Identify which cell holds the provided text, then report its (x, y) central coordinate. 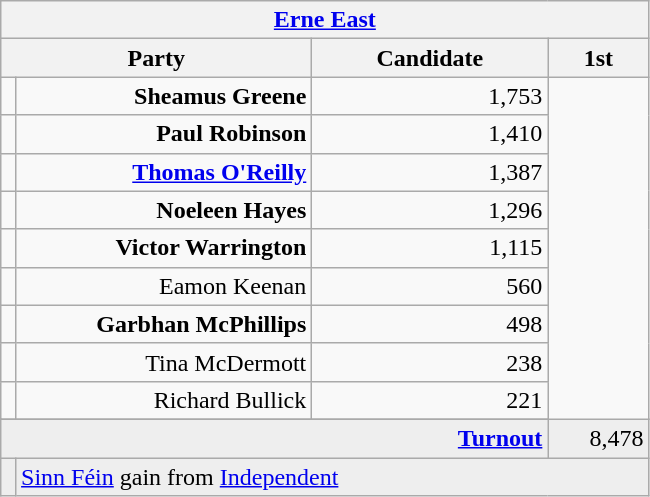
Garbhan McPhillips (164, 324)
8,478 (598, 438)
Victor Warrington (164, 248)
498 (430, 324)
Richard Bullick (164, 400)
1,115 (430, 248)
Eamon Keenan (164, 286)
1,387 (430, 172)
Party (156, 58)
Noeleen Hayes (164, 210)
221 (430, 400)
1,296 (430, 210)
Candidate (430, 58)
560 (430, 286)
Paul Robinson (164, 134)
Turnout (274, 438)
Tina McDermott (164, 362)
238 (430, 362)
Sinn Féin gain from Independent (332, 477)
1st (598, 58)
1,753 (430, 96)
Thomas O'Reilly (164, 172)
Sheamus Greene (164, 96)
1,410 (430, 134)
Erne East (325, 20)
